Detect which cell encompasses the target text, then output its [X, Y] center coordinate. 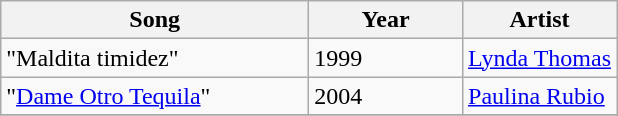
Artist [540, 20]
Year [386, 20]
"Dame Otro Tequila" [155, 96]
Lynda Thomas [540, 58]
1999 [386, 58]
Song [155, 20]
Paulina Rubio [540, 96]
"Maldita timidez" [155, 58]
2004 [386, 96]
